From the cell containing the given text, extract its center point as [x, y] coordinate. 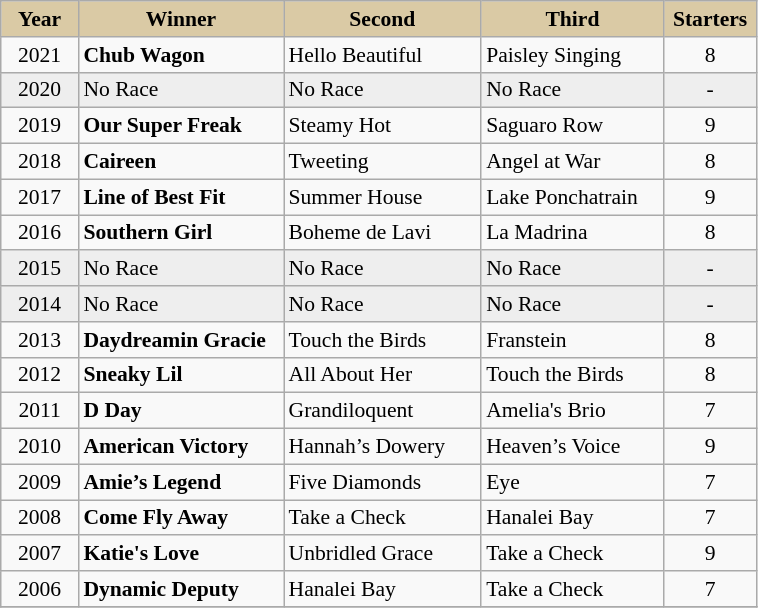
Third [572, 19]
Paisley Singing [572, 55]
2007 [40, 554]
Unbridled Grace [383, 554]
Amie’s Legend [180, 482]
Lake Ponchatrain [572, 197]
Hello Beautiful [383, 55]
Saguaro Row [572, 126]
Chub Wagon [180, 55]
2010 [40, 447]
Hannah’s Dowery [383, 447]
2018 [40, 162]
2006 [40, 589]
American Victory [180, 447]
Winner [180, 19]
Grandiloquent [383, 411]
Amelia's Brio [572, 411]
Line of Best Fit [180, 197]
Come Fly Away [180, 518]
2021 [40, 55]
Dynamic Deputy [180, 589]
Our Super Freak [180, 126]
2016 [40, 233]
Starters [710, 19]
2020 [40, 90]
2015 [40, 269]
Angel at War [572, 162]
Year [40, 19]
2017 [40, 197]
2008 [40, 518]
Steamy Hot [383, 126]
2009 [40, 482]
2013 [40, 340]
2019 [40, 126]
La Madrina [572, 233]
2012 [40, 375]
Boheme de Lavi [383, 233]
Heaven’s Voice [572, 447]
Tweeting [383, 162]
Franstein [572, 340]
Sneaky Lil [180, 375]
Summer House [383, 197]
Second [383, 19]
Katie's Love [180, 554]
Daydreamin Gracie [180, 340]
D Day [180, 411]
Southern Girl [180, 233]
Eye [572, 482]
2011 [40, 411]
All About Her [383, 375]
Five Diamonds [383, 482]
Caireen [180, 162]
2014 [40, 304]
